Detect which cell encompasses the target text, then output its (x, y) center coordinate. 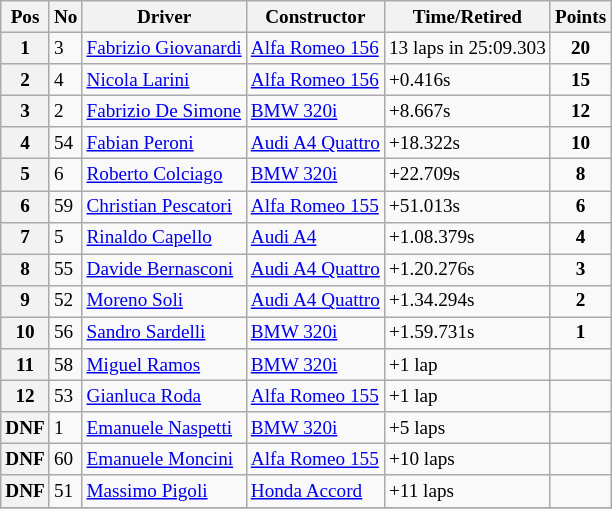
+1.20.276s (467, 270)
55 (66, 270)
Moreno Soli (164, 301)
+22.709s (467, 175)
+1.08.379s (467, 238)
No (66, 17)
11 (26, 365)
Fabrizio Giovanardi (164, 48)
+1.59.731s (467, 333)
Christian Pescatori (164, 206)
+5 laps (467, 428)
7 (26, 238)
58 (66, 365)
Pos (26, 17)
Miguel Ramos (164, 365)
Rinaldo Capello (164, 238)
59 (66, 206)
Honda Accord (315, 491)
Roberto Colciago (164, 175)
Emanuele Naspetti (164, 428)
Emanuele Moncini (164, 460)
Audi A4 (315, 238)
Davide Bernasconi (164, 270)
Sandro Sardelli (164, 333)
53 (66, 396)
Fabian Peroni (164, 143)
+11 laps (467, 491)
52 (66, 301)
Constructor (315, 17)
+0.416s (467, 80)
+8.667s (467, 111)
Fabrizio De Simone (164, 111)
56 (66, 333)
15 (580, 80)
Massimo Pigoli (164, 491)
Driver (164, 17)
+18.322s (467, 143)
54 (66, 143)
20 (580, 48)
Time/Retired (467, 17)
+51.013s (467, 206)
13 laps in 25:09.303 (467, 48)
Nicola Larini (164, 80)
60 (66, 460)
Gianluca Roda (164, 396)
Points (580, 17)
+10 laps (467, 460)
9 (26, 301)
51 (66, 491)
+1.34.294s (467, 301)
